Determine the (X, Y) coordinate at the center of the cell enclosing the given text.  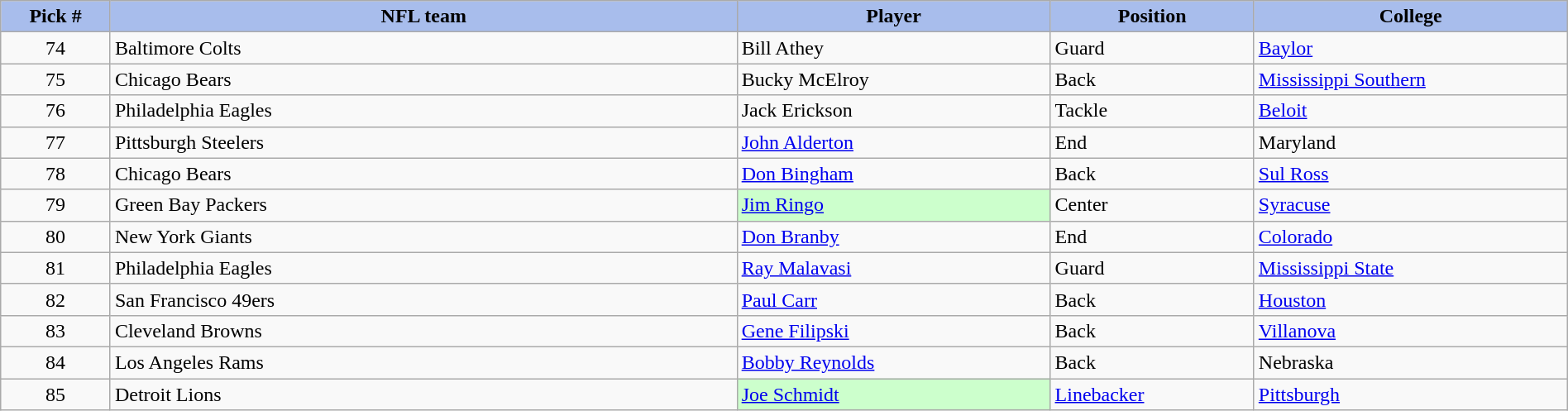
Detroit Lions (423, 394)
Don Bingham (893, 174)
John Alderton (893, 142)
Cleveland Browns (423, 331)
Mississippi State (1411, 268)
Linebacker (1152, 394)
Jack Erickson (893, 111)
83 (56, 331)
Baylor (1411, 48)
Joe Schmidt (893, 394)
77 (56, 142)
74 (56, 48)
85 (56, 394)
Bill Athey (893, 48)
NFL team (423, 17)
Pick # (56, 17)
79 (56, 205)
Gene Filipski (893, 331)
Jim Ringo (893, 205)
Center (1152, 205)
82 (56, 299)
Sul Ross (1411, 174)
Ray Malavasi (893, 268)
81 (56, 268)
Green Bay Packers (423, 205)
Pittsburgh (1411, 394)
Player (893, 17)
Beloit (1411, 111)
80 (56, 237)
78 (56, 174)
Colorado (1411, 237)
75 (56, 79)
Maryland (1411, 142)
84 (56, 362)
Nebraska (1411, 362)
New York Giants (423, 237)
Bobby Reynolds (893, 362)
Houston (1411, 299)
Los Angeles Rams (423, 362)
76 (56, 111)
Paul Carr (893, 299)
College (1411, 17)
Don Branby (893, 237)
Tackle (1152, 111)
Mississippi Southern (1411, 79)
Syracuse (1411, 205)
San Francisco 49ers (423, 299)
Pittsburgh Steelers (423, 142)
Position (1152, 17)
Bucky McElroy (893, 79)
Baltimore Colts (423, 48)
Villanova (1411, 331)
